Pinpoint the cell where the given text exists, returning its (X, Y) midpoint coordinate. 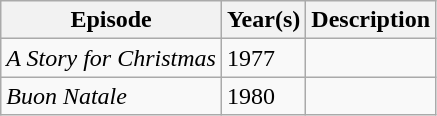
A Story for Christmas (112, 58)
1980 (263, 96)
Description (371, 20)
1977 (263, 58)
Episode (112, 20)
Year(s) (263, 20)
Buon Natale (112, 96)
